Search for the cell housing the specified text and yield its [X, Y] center coordinate. 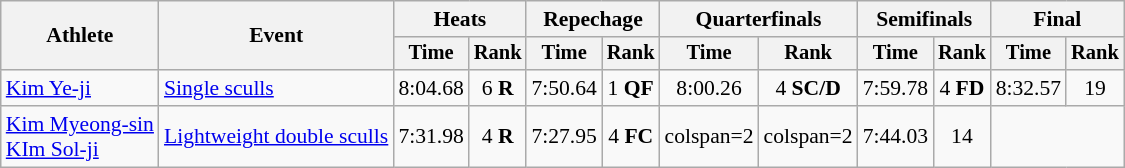
Heats [460, 19]
4 FC [631, 136]
4 SC/D [808, 88]
8:04.68 [430, 88]
Semifinals [924, 19]
Kim Ye-ji [80, 88]
Repechage [592, 19]
7:59.78 [896, 88]
Lightweight double sculls [276, 136]
Final [1058, 19]
Quarterfinals [759, 19]
7:31.98 [430, 136]
7:44.03 [896, 136]
14 [962, 136]
Event [276, 36]
7:27.95 [564, 136]
8:00.26 [710, 88]
6 R [498, 88]
Athlete [80, 36]
Kim Myeong-sinKIm Sol-ji [80, 136]
4 R [498, 136]
1 QF [631, 88]
Single sculls [276, 88]
4 FD [962, 88]
7:50.64 [564, 88]
19 [1095, 88]
8:32.57 [1028, 88]
